Determine the [x, y] coordinate at the center of the cell enclosing the given text.  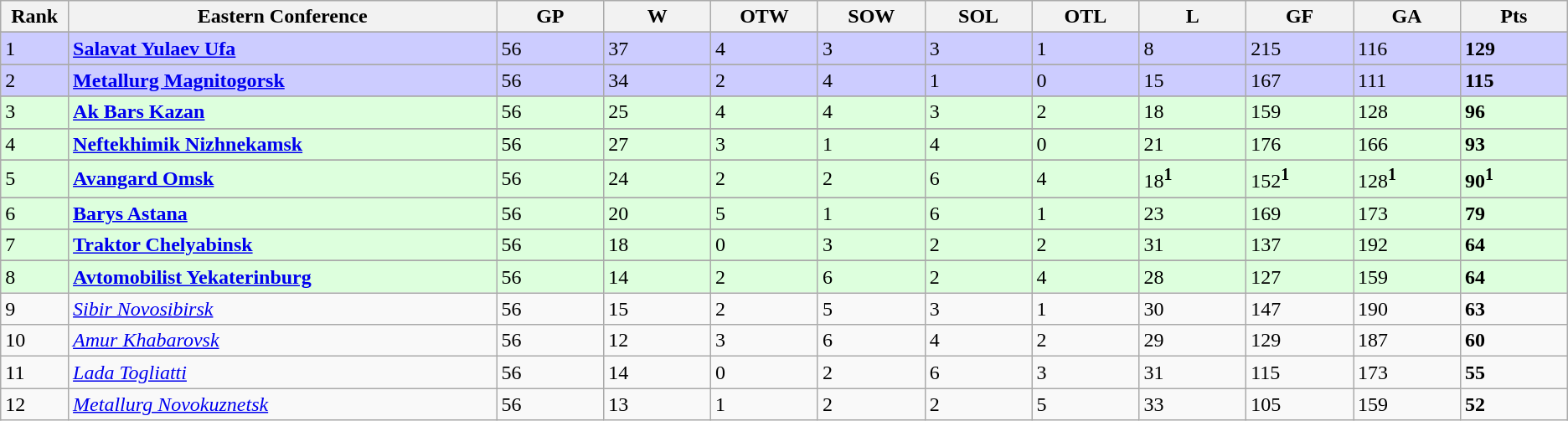
901 [1514, 179]
29 [1193, 341]
27 [658, 144]
116 [1407, 49]
9 [35, 309]
7 [35, 245]
20 [658, 213]
25 [658, 112]
SOW [871, 17]
128 [1407, 112]
176 [1300, 144]
Eastern Conference [283, 17]
52 [1514, 404]
11 [35, 372]
SOL [978, 17]
L [1193, 17]
63 [1514, 309]
Pts [1514, 17]
105 [1300, 404]
Barys Astana [283, 213]
Neftekhimik Nizhnekamsk [283, 144]
166 [1407, 144]
30 [1193, 309]
1281 [1407, 179]
Metallurg Novokuznetsk [283, 404]
23 [1193, 213]
10 [35, 341]
W [658, 17]
37 [658, 49]
28 [1193, 277]
GA [1407, 17]
127 [1300, 277]
111 [1407, 80]
93 [1514, 144]
GP [550, 17]
60 [1514, 341]
Ak Bars Kazan [283, 112]
34 [658, 80]
GF [1300, 17]
33 [1193, 404]
13 [658, 404]
137 [1300, 245]
1521 [1300, 179]
181 [1193, 179]
147 [1300, 309]
Avtomobilist Yekaterinburg [283, 277]
21 [1193, 144]
Salavat Yulaev Ufa [283, 49]
Lada Togliatti [283, 372]
Sibir Novosibirsk [283, 309]
OTL [1086, 17]
24 [658, 179]
169 [1300, 213]
190 [1407, 309]
55 [1514, 372]
79 [1514, 213]
192 [1407, 245]
Metallurg Magnitogorsk [283, 80]
OTW [765, 17]
167 [1300, 80]
Traktor Chelyabinsk [283, 245]
215 [1300, 49]
Amur Khabarovsk [283, 341]
96 [1514, 112]
187 [1407, 341]
Avangard Omsk [283, 179]
Rank [35, 17]
